Search for the cell housing the specified text and yield its [x, y] center coordinate. 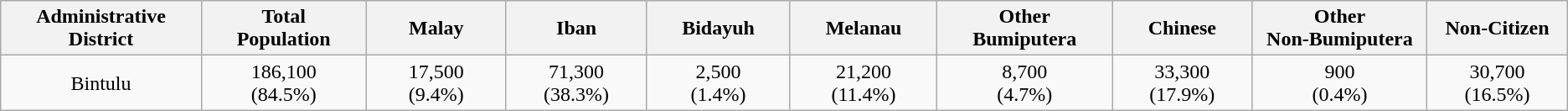
Bidayuh [719, 29]
Melanau [864, 29]
900(0.4%) [1340, 82]
Chinese [1183, 29]
17,500(9.4%) [436, 82]
186,100(84.5%) [283, 82]
Total Population [283, 29]
21,200(11.4%) [864, 82]
30,700(16.5%) [1498, 82]
Other Non-Bumiputera [1340, 29]
Iban [576, 29]
Other Bumiputera [1025, 29]
8,700(4.7%) [1025, 82]
33,300(17.9%) [1183, 82]
Non-Citizen [1498, 29]
Malay [436, 29]
Administrative District [101, 29]
71,300(38.3%) [576, 82]
2,500(1.4%) [719, 82]
Bintulu [101, 82]
